Provide the (X, Y) coordinate of the cell's center where the given text is located.  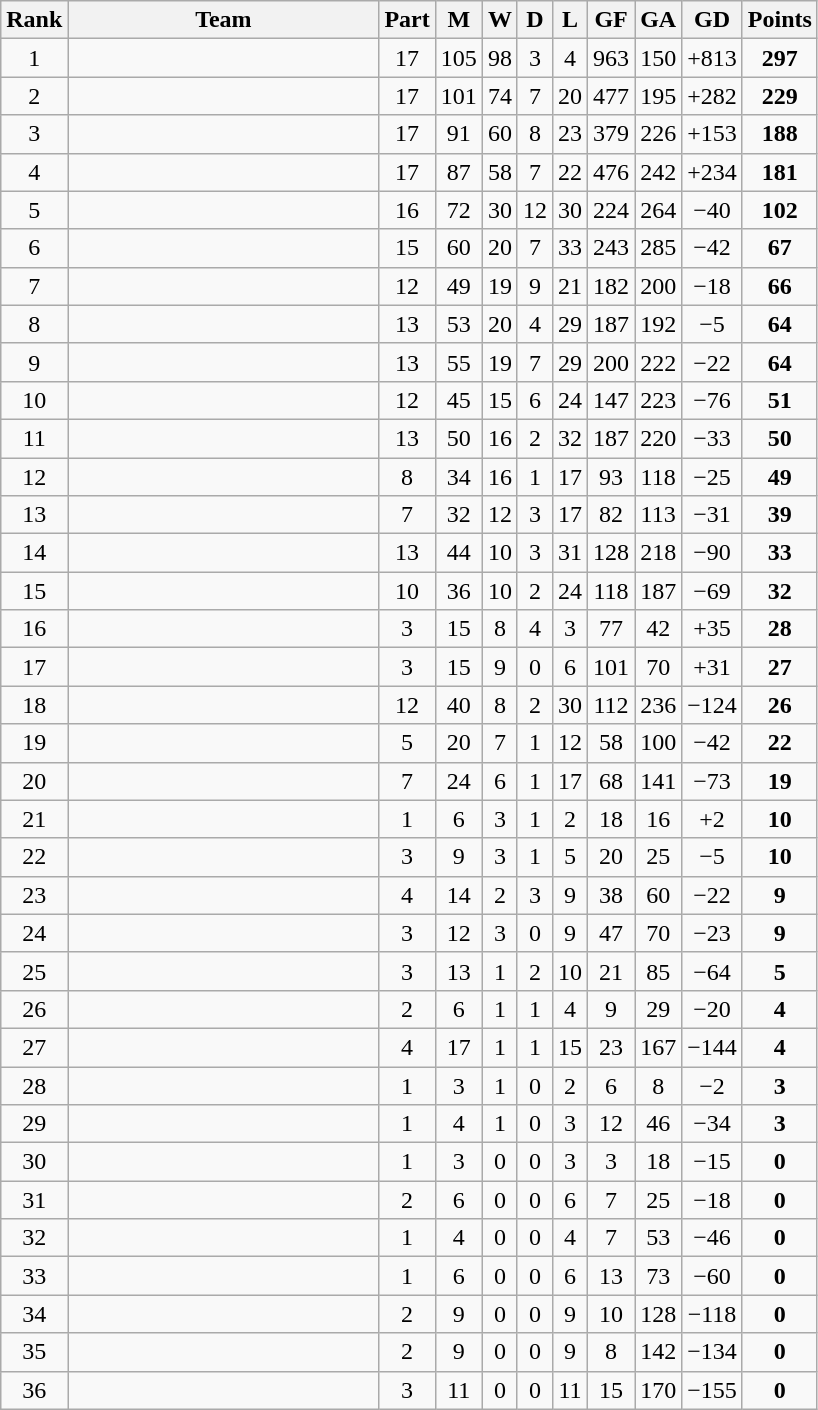
170 (658, 1390)
−33 (712, 438)
142 (658, 1352)
−40 (712, 210)
113 (658, 515)
77 (612, 629)
188 (780, 134)
+282 (712, 96)
−23 (712, 933)
−20 (712, 1009)
Part (407, 20)
L (570, 20)
66 (780, 286)
42 (658, 629)
195 (658, 96)
GD (712, 20)
GA (658, 20)
93 (612, 477)
Points (780, 20)
222 (658, 362)
−34 (712, 1124)
+234 (712, 172)
85 (658, 971)
67 (780, 248)
46 (658, 1124)
87 (458, 172)
226 (658, 134)
68 (612, 781)
−76 (712, 400)
220 (658, 438)
181 (780, 172)
D (534, 20)
−64 (712, 971)
35 (34, 1352)
40 (458, 705)
45 (458, 400)
105 (458, 58)
+153 (712, 134)
−15 (712, 1162)
150 (658, 58)
−46 (712, 1238)
47 (612, 933)
963 (612, 58)
−31 (712, 515)
98 (500, 58)
W (500, 20)
476 (612, 172)
236 (658, 705)
223 (658, 400)
55 (458, 362)
38 (612, 895)
−25 (712, 477)
229 (780, 96)
242 (658, 172)
147 (612, 400)
+813 (712, 58)
−144 (712, 1047)
102 (780, 210)
182 (612, 286)
−2 (712, 1085)
72 (458, 210)
91 (458, 134)
−124 (712, 705)
477 (612, 96)
GF (612, 20)
141 (658, 781)
112 (612, 705)
243 (612, 248)
73 (658, 1276)
+31 (712, 667)
224 (612, 210)
51 (780, 400)
−69 (712, 591)
285 (658, 248)
264 (658, 210)
−134 (712, 1352)
297 (780, 58)
−73 (712, 781)
−118 (712, 1314)
+35 (712, 629)
+2 (712, 819)
39 (780, 515)
74 (500, 96)
82 (612, 515)
Team (224, 20)
218 (658, 553)
Rank (34, 20)
192 (658, 324)
167 (658, 1047)
100 (658, 743)
−60 (712, 1276)
379 (612, 134)
−155 (712, 1390)
−90 (712, 553)
M (458, 20)
44 (458, 553)
